From the cell containing the given text, extract its center point as [X, Y] coordinate. 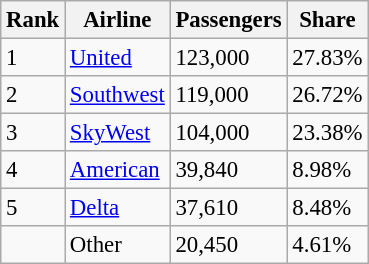
2 [33, 95]
4 [33, 170]
United [118, 58]
Southwest [118, 95]
Rank [33, 20]
4.61% [328, 245]
1 [33, 58]
39,840 [228, 170]
Passengers [228, 20]
8.98% [328, 170]
23.38% [328, 133]
Delta [118, 208]
123,000 [228, 58]
26.72% [328, 95]
Share [328, 20]
5 [33, 208]
SkyWest [118, 133]
Other [118, 245]
119,000 [228, 95]
37,610 [228, 208]
3 [33, 133]
20,450 [228, 245]
American [118, 170]
Airline [118, 20]
27.83% [328, 58]
104,000 [228, 133]
8.48% [328, 208]
